Extract the [x, y] coordinate from the center of the cell holding the provided text.  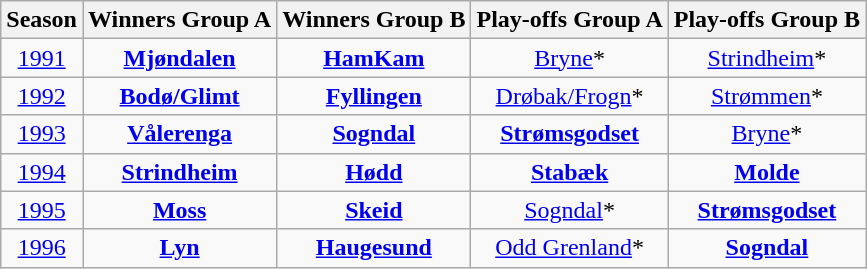
Molde [766, 172]
Sogndal* [570, 210]
Bodø/Glimt [179, 96]
Hødd [374, 172]
Drøbak/Frogn* [570, 96]
Play-offs Group B [766, 20]
Strindheim* [766, 58]
1994 [42, 172]
Skeid [374, 210]
1996 [42, 248]
Moss [179, 210]
Strømmen* [766, 96]
Play-offs Group A [570, 20]
Season [42, 20]
HamKam [374, 58]
Winners Group A [179, 20]
Strindheim [179, 172]
Fyllingen [374, 96]
Odd Grenland* [570, 248]
Haugesund [374, 248]
1992 [42, 96]
Lyn [179, 248]
Winners Group B [374, 20]
1991 [42, 58]
Mjøndalen [179, 58]
1995 [42, 210]
Stabæk [570, 172]
Vålerenga [179, 134]
1993 [42, 134]
